For the text-containing cell, return its midpoint in (X, Y) coordinate format. 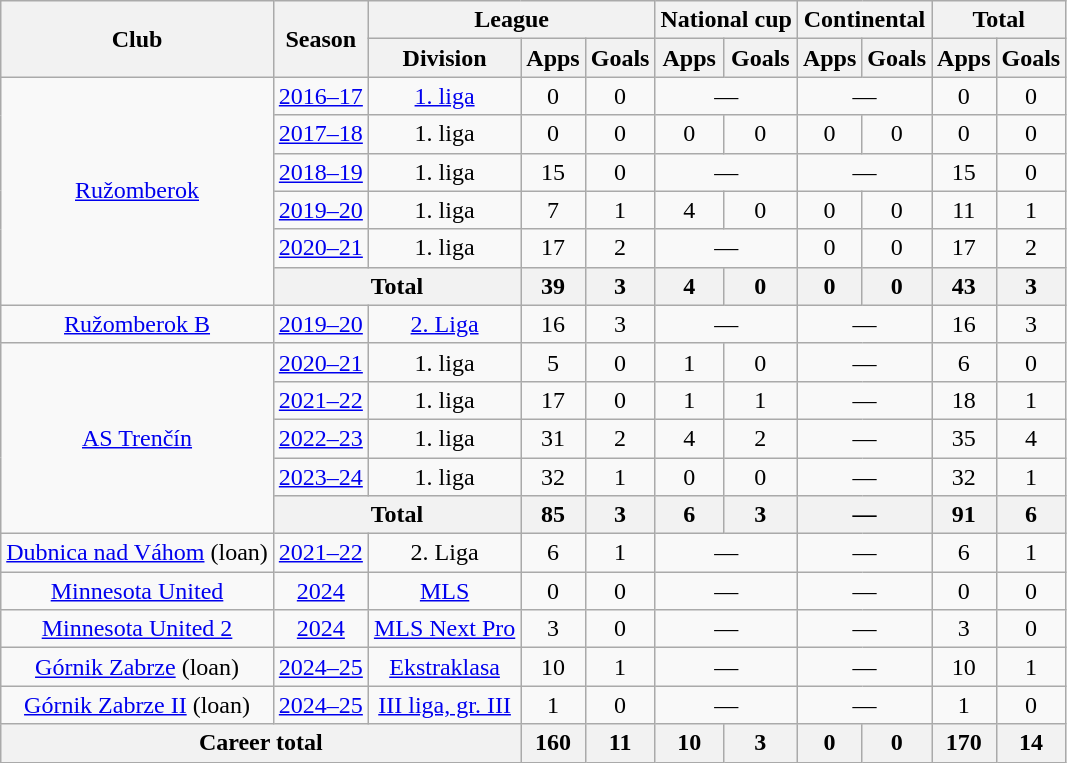
35 (964, 438)
AS Trenčín (138, 438)
Dubnica nad Váhom (loan) (138, 553)
14 (1031, 743)
League (512, 20)
18 (964, 400)
Ružomberok B (138, 324)
43 (964, 286)
2016–17 (320, 96)
Minnesota United (138, 591)
Minnesota United 2 (138, 629)
91 (964, 515)
7 (553, 210)
31 (553, 438)
Górnik Zabrze II (loan) (138, 705)
National cup (726, 20)
Club (138, 39)
5 (553, 362)
2023–24 (320, 477)
Career total (261, 743)
85 (553, 515)
Ružomberok (138, 191)
2022–23 (320, 438)
MLS Next Pro (444, 629)
160 (553, 743)
Ekstraklasa (444, 667)
MLS (444, 591)
Górnik Zabrze (loan) (138, 667)
Season (320, 39)
Continental (864, 20)
2017–18 (320, 134)
39 (553, 286)
170 (964, 743)
III liga, gr. III (444, 705)
2018–19 (320, 172)
Division (444, 58)
